Return (x, y) of the center of cell containing provided text 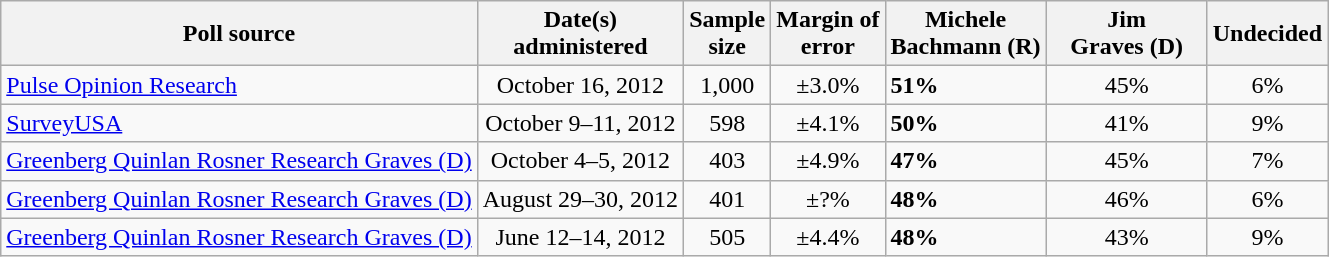
Poll source (239, 34)
47% (966, 161)
October 9–11, 2012 (580, 123)
October 16, 2012 (580, 85)
MicheleBachmann (R) (966, 34)
JimGraves (D) (1126, 34)
±4.4% (828, 237)
598 (728, 123)
Samplesize (728, 34)
41% (1126, 123)
October 4–5, 2012 (580, 161)
SurveyUSA (239, 123)
43% (1126, 237)
505 (728, 237)
Undecided (1267, 34)
June 12–14, 2012 (580, 237)
51% (966, 85)
±4.9% (828, 161)
401 (728, 199)
50% (966, 123)
7% (1267, 161)
46% (1126, 199)
1,000 (728, 85)
±3.0% (828, 85)
Date(s)administered (580, 34)
Pulse Opinion Research (239, 85)
Margin of error (828, 34)
August 29–30, 2012 (580, 199)
±?% (828, 199)
±4.1% (828, 123)
403 (728, 161)
